Locate the cell with the specified text and output its [X, Y] center coordinate. 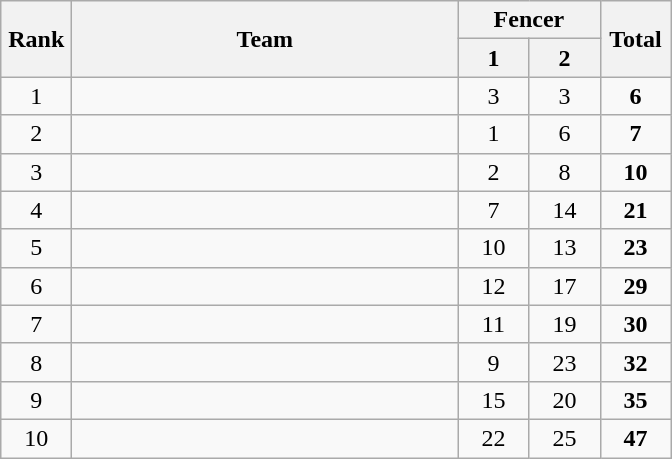
25 [564, 438]
Team [265, 39]
13 [564, 248]
21 [636, 210]
17 [564, 286]
29 [636, 286]
4 [36, 210]
20 [564, 400]
32 [636, 362]
22 [494, 438]
14 [564, 210]
Total [636, 39]
35 [636, 400]
11 [494, 324]
47 [636, 438]
19 [564, 324]
12 [494, 286]
30 [636, 324]
Rank [36, 39]
Fencer [529, 20]
5 [36, 248]
15 [494, 400]
